Capture the cell that displays the provided text and extract its (x, y) central coordinate. 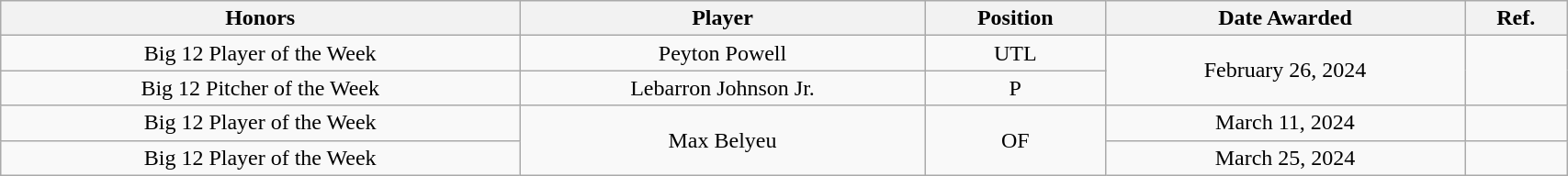
Ref. (1516, 18)
P (1015, 88)
Date Awarded (1285, 18)
February 26, 2024 (1285, 71)
Big 12 Pitcher of the Week (261, 88)
Lebarron Johnson Jr. (723, 88)
OF (1015, 140)
UTL (1015, 53)
Position (1015, 18)
March 25, 2024 (1285, 158)
Peyton Powell (723, 53)
Honors (261, 18)
March 11, 2024 (1285, 123)
Player (723, 18)
Max Belyeu (723, 140)
